Locate the cell with the specified text and output its [x, y] center coordinate. 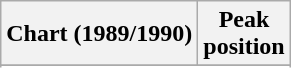
Peakposition [244, 34]
Chart (1989/1990) [100, 34]
